Pinpoint the cell where the given text exists, returning its (X, Y) midpoint coordinate. 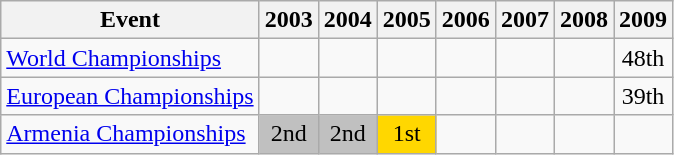
2008 (584, 20)
World Championships (130, 58)
2005 (406, 20)
1st (406, 134)
39th (644, 96)
2003 (288, 20)
2009 (644, 20)
Armenia Championships (130, 134)
48th (644, 58)
Event (130, 20)
2006 (466, 20)
2007 (524, 20)
European Championships (130, 96)
2004 (348, 20)
